Detect which cell encompasses the target text, then output its [x, y] center coordinate. 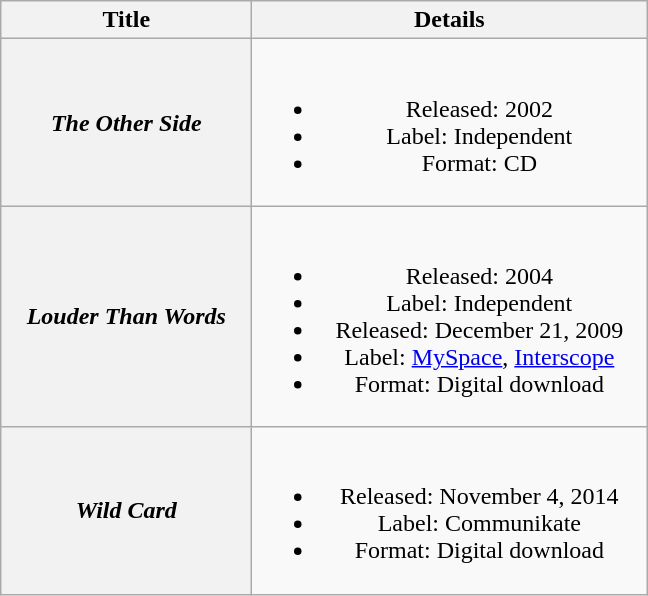
Released: 2004Label: IndependentReleased: December 21, 2009Label: MySpace, InterscopeFormat: Digital download [450, 316]
Details [450, 20]
Louder Than Words [126, 316]
Wild Card [126, 510]
Released: November 4, 2014Label: CommunikateFormat: Digital download [450, 510]
The Other Side [126, 122]
Released: 2002Label: IndependentFormat: CD [450, 122]
Title [126, 20]
